Provide the [X, Y] coordinate of the cell's center where the given text is located.  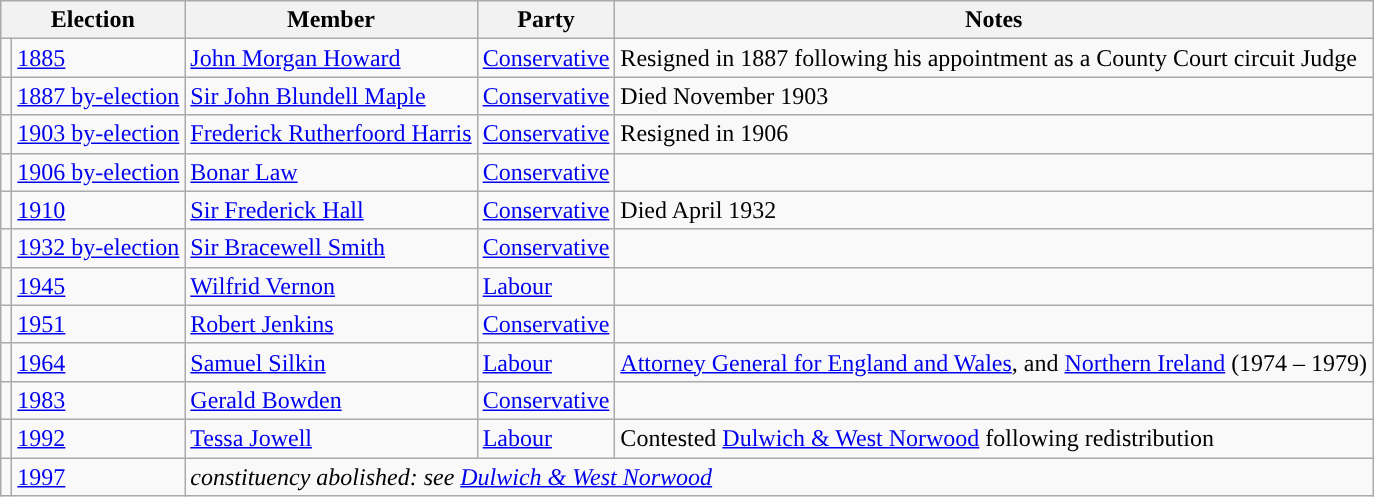
Died November 1903 [994, 96]
Died April 1932 [994, 210]
Election [93, 20]
Resigned in 1906 [994, 134]
1932 by-election [98, 248]
Frederick Rutherfoord Harris [331, 134]
1997 [98, 477]
John Morgan Howard [331, 58]
Samuel Silkin [331, 362]
Robert Jenkins [331, 324]
1951 [98, 324]
1992 [98, 438]
1964 [98, 362]
1906 by-election [98, 172]
Sir John Blundell Maple [331, 96]
1885 [98, 58]
Attorney General for England and Wales, and Northern Ireland (1974 – 1979) [994, 362]
constituency abolished: see Dulwich & West Norwood [779, 477]
Member [331, 20]
Bonar Law [331, 172]
Sir Bracewell Smith [331, 248]
1887 by-election [98, 96]
Tessa Jowell [331, 438]
Gerald Bowden [331, 400]
Party [546, 20]
1945 [98, 286]
Resigned in 1887 following his appointment as a County Court circuit Judge [994, 58]
Contested Dulwich & West Norwood following redistribution [994, 438]
Sir Frederick Hall [331, 210]
1910 [98, 210]
Wilfrid Vernon [331, 286]
1983 [98, 400]
1903 by-election [98, 134]
Notes [994, 20]
